Extract the (X, Y) coordinate from the center of the cell holding the provided text.  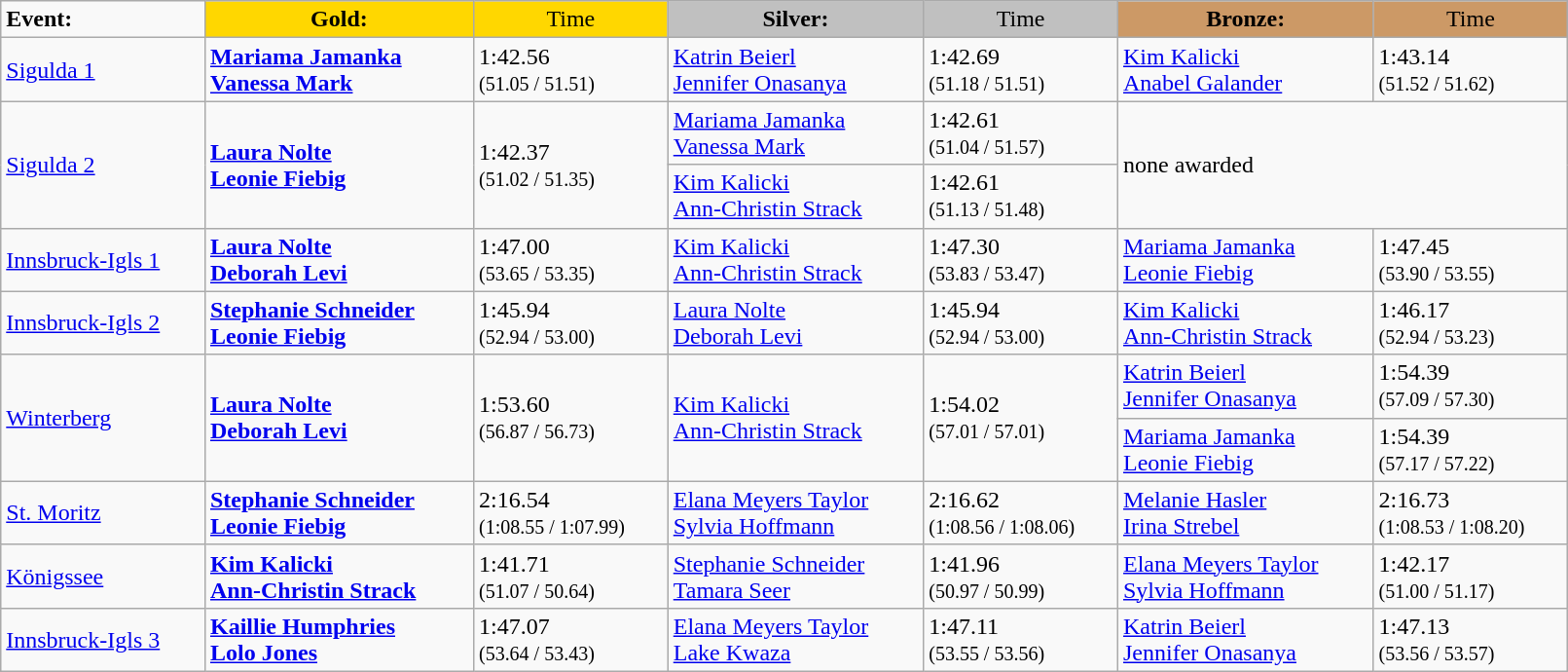
1:46.17(52.94 / 53.23) (1471, 323)
Kim KalickiAnabel Galander (1245, 70)
1:42.56(51.05 / 51.51) (570, 70)
1:42.69(51.18 / 51.51) (1021, 70)
1:43.14(51.52 / 51.62) (1471, 70)
1:53.60(56.87 / 56.73) (570, 418)
Gold: (339, 19)
Sigulda 2 (103, 165)
Innsbruck-Igls 1 (103, 259)
1:47.13(53.56 / 53.57) (1471, 639)
1:42.61(51.04 / 51.57) (1021, 132)
Kaillie HumphriesLolo Jones (339, 639)
2:16.73(1:08.53 / 1:08.20) (1471, 512)
1:41.96(50.97 / 50.99) (1021, 577)
none awarded (1342, 165)
1:54.02(57.01 / 57.01) (1021, 418)
Innsbruck-Igls 2 (103, 323)
1:54.39(57.09 / 57.30) (1471, 386)
1:47.30(53.83 / 53.47) (1021, 259)
Winterberg (103, 418)
Elana Meyers TaylorLake Kwaza (795, 639)
Bronze: (1245, 19)
Königssee (103, 577)
1:47.11(53.55 / 53.56) (1021, 639)
1:47.00(53.65 / 53.35) (570, 259)
Melanie HaslerIrina Strebel (1245, 512)
2:16.54(1:08.55 / 1:07.99) (570, 512)
Event: (103, 19)
1:42.61(51.13 / 51.48) (1021, 197)
Sigulda 1 (103, 70)
1:47.07(53.64 / 53.43) (570, 639)
Innsbruck-Igls 3 (103, 639)
1:54.39(57.17 / 57.22) (1471, 450)
1:42.17(51.00 / 51.17) (1471, 577)
1:42.37(51.02 / 51.35) (570, 165)
2:16.62(1:08.56 / 1:08.06) (1021, 512)
Stephanie SchneiderTamara Seer (795, 577)
1:41.71(51.07 / 50.64) (570, 577)
1:47.45(53.90 / 53.55) (1471, 259)
Laura NolteLeonie Fiebig (339, 165)
Silver: (795, 19)
St. Moritz (103, 512)
